Return (X, Y) of the center of cell containing provided text 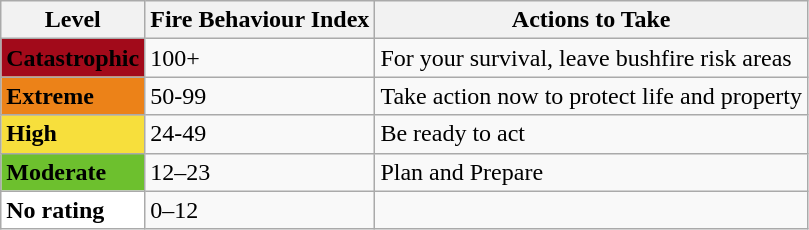
24-49 (260, 134)
Take action now to protect life and property (592, 96)
12–23 (260, 172)
Moderate (73, 172)
100+ (260, 58)
No rating (73, 210)
Fire Behaviour Index (260, 20)
Catastrophic (73, 58)
50-99 (260, 96)
Plan and Prepare (592, 172)
0–12 (260, 210)
For your survival, leave bushfire risk areas (592, 58)
Extreme (73, 96)
High (73, 134)
Actions to Take (592, 20)
Be ready to act (592, 134)
Level (73, 20)
